Scan for the cell matching the given text and deliver its (x, y) coordinate at center. 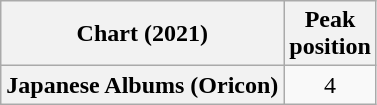
4 (330, 85)
Peakposition (330, 34)
Japanese Albums (Oricon) (142, 85)
Chart (2021) (142, 34)
